Extract the [X, Y] coordinate from the center of the cell holding the provided text.  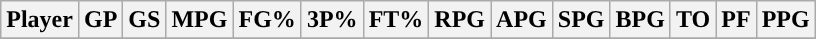
SPG [581, 20]
PF [736, 20]
RPG [460, 20]
MPG [200, 20]
GS [144, 20]
APG [522, 20]
TO [692, 20]
FT% [396, 20]
GP [100, 20]
3P% [332, 20]
FG% [267, 20]
BPG [640, 20]
Player [40, 20]
PPG [786, 20]
